Scan for the cell matching the given text and deliver its [X, Y] coordinate at center. 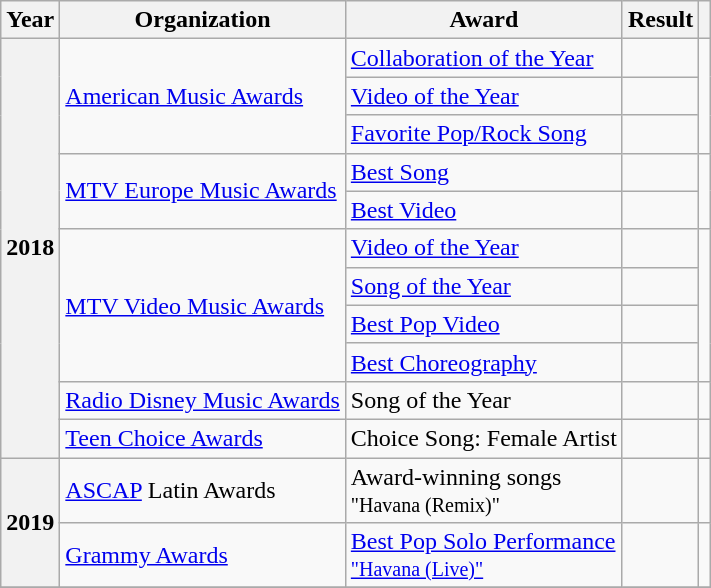
MTV Europe Music Awards [203, 191]
Radio Disney Music Awards [203, 400]
Choice Song: Female Artist [484, 438]
Teen Choice Awards [203, 438]
Best Video [484, 210]
Favorite Pop/Rock Song [484, 134]
Organization [203, 20]
Best Choreography [484, 362]
Year [30, 20]
2019 [30, 523]
2018 [30, 248]
ASCAP Latin Awards [203, 490]
Collaboration of the Year [484, 58]
Result [660, 20]
Best Song [484, 172]
Award [484, 20]
American Music Awards [203, 96]
Award-winning songs"Havana (Remix)" [484, 490]
Best Pop Video [484, 324]
MTV Video Music Awards [203, 305]
Best Pop Solo Performance"Havana (Live)" [484, 556]
Grammy Awards [203, 556]
